Find where the given text appears and provide that cell's center as [x, y] coordinate. 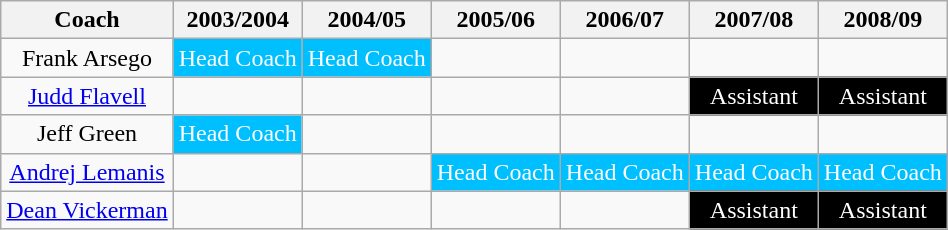
Coach [87, 20]
2003/2004 [238, 20]
2007/08 [754, 20]
2008/09 [882, 20]
Frank Arsego [87, 58]
Judd Flavell [87, 96]
2004/05 [366, 20]
Andrej Lemanis [87, 172]
2006/07 [624, 20]
Dean Vickerman [87, 210]
2005/06 [496, 20]
Jeff Green [87, 134]
